Pinpoint the cell where the given text exists, returning its [x, y] midpoint coordinate. 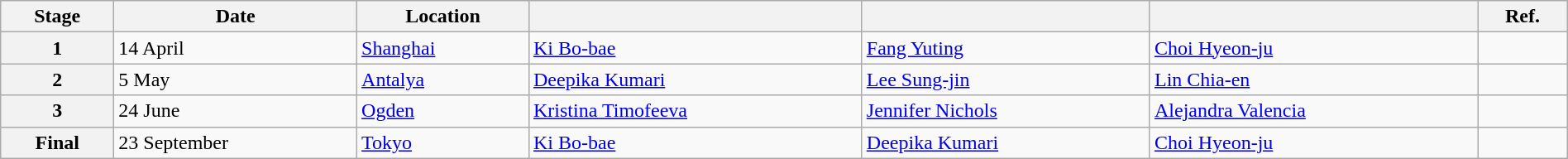
Lee Sung-jin [1006, 79]
Ref. [1523, 17]
3 [58, 111]
Stage [58, 17]
Lin Chia-en [1313, 79]
24 June [236, 111]
Location [443, 17]
Tokyo [443, 142]
Antalya [443, 79]
Shanghai [443, 48]
Final [58, 142]
Alejandra Valencia [1313, 111]
14 April [236, 48]
Kristina Timofeeva [695, 111]
Fang Yuting [1006, 48]
Date [236, 17]
2 [58, 79]
Jennifer Nichols [1006, 111]
1 [58, 48]
23 September [236, 142]
Ogden [443, 111]
5 May [236, 79]
